Return the (x, y) coordinate for the center point of the cell that contains the specified text.  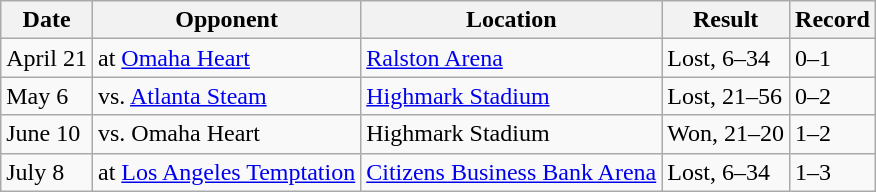
0–1 (833, 58)
1–3 (833, 172)
Result (726, 20)
0–2 (833, 96)
Record (833, 20)
1–2 (833, 134)
Date (47, 20)
Ralston Arena (512, 58)
Citizens Business Bank Arena (512, 172)
Won, 21–20 (726, 134)
at Los Angeles Temptation (226, 172)
July 8 (47, 172)
Location (512, 20)
Opponent (226, 20)
May 6 (47, 96)
vs. Atlanta Steam (226, 96)
April 21 (47, 58)
at Omaha Heart (226, 58)
vs. Omaha Heart (226, 134)
Lost, 21–56 (726, 96)
June 10 (47, 134)
